Return [x, y] of the center of cell containing provided text 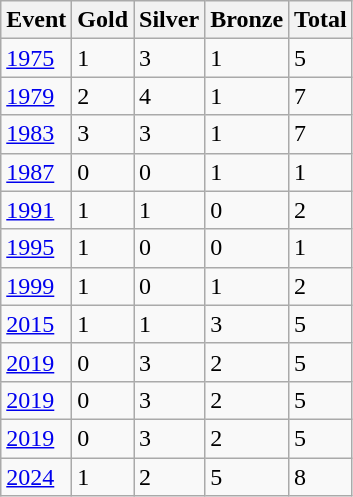
2024 [36, 477]
8 [321, 477]
1983 [36, 134]
Total [321, 20]
Event [36, 20]
1987 [36, 172]
1995 [36, 248]
2015 [36, 324]
1999 [36, 286]
Silver [170, 20]
1991 [36, 210]
Gold [103, 20]
4 [170, 96]
1975 [36, 58]
Bronze [247, 20]
1979 [36, 96]
